Identify which cell holds the provided text, then report its (X, Y) central coordinate. 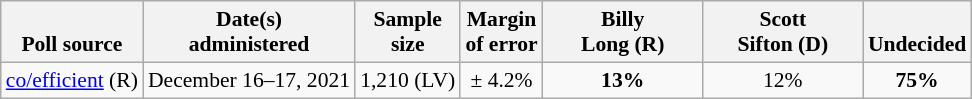
Marginof error (501, 32)
co/efficient (R) (72, 80)
75% (917, 80)
December 16–17, 2021 (249, 80)
Poll source (72, 32)
12% (783, 80)
1,210 (LV) (408, 80)
Date(s)administered (249, 32)
Samplesize (408, 32)
BillyLong (R) (623, 32)
± 4.2% (501, 80)
13% (623, 80)
Undecided (917, 32)
ScottSifton (D) (783, 32)
